Pinpoint the cell where the given text exists, returning its [X, Y] midpoint coordinate. 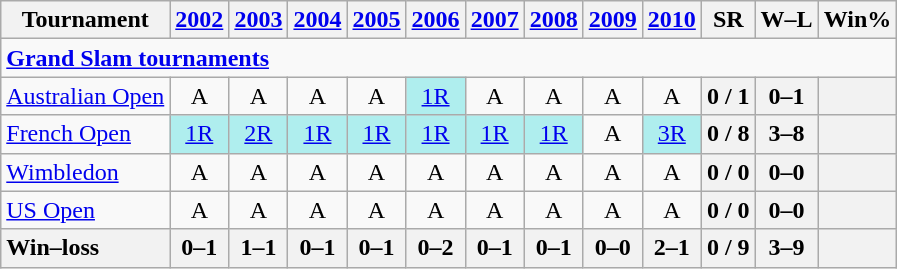
3–8 [786, 134]
0 / 9 [728, 248]
0 / 8 [728, 134]
2004 [318, 20]
2002 [200, 20]
2007 [494, 20]
2009 [612, 20]
Australian Open [86, 96]
US Open [86, 210]
0–2 [436, 248]
Wimbledon [86, 172]
2003 [258, 20]
1–1 [258, 248]
2R [258, 134]
Win% [858, 20]
3R [672, 134]
2–1 [672, 248]
2006 [436, 20]
Tournament [86, 20]
2010 [672, 20]
SR [728, 20]
0 / 1 [728, 96]
Grand Slam tournaments [449, 58]
2008 [554, 20]
W–L [786, 20]
French Open [86, 134]
Win–loss [86, 248]
2005 [376, 20]
3–9 [786, 248]
